Return the [x, y] coordinate for the center point of the cell that contains the specified text.  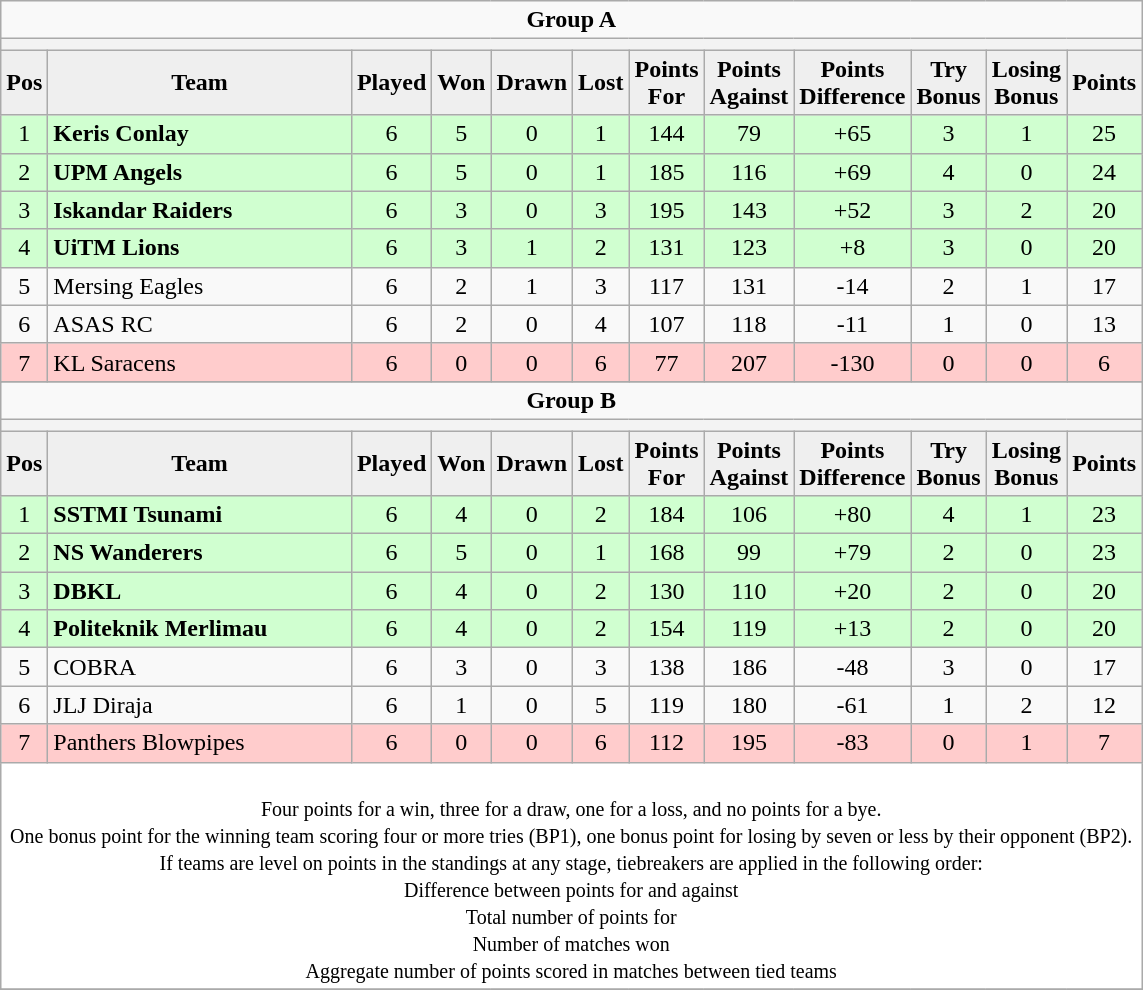
Iskandar Raiders [200, 210]
79 [749, 134]
154 [666, 629]
COBRA [200, 667]
+65 [852, 134]
+69 [852, 172]
Politeknik Merlimau [200, 629]
168 [666, 553]
KL Saracens [200, 362]
25 [1104, 134]
106 [749, 515]
207 [749, 362]
JLJ Diraja [200, 705]
UiTM Lions [200, 248]
Panthers Blowpipes [200, 743]
144 [666, 134]
99 [749, 553]
180 [749, 705]
13 [1104, 324]
+8 [852, 248]
143 [749, 210]
Keris Conlay [200, 134]
-130 [852, 362]
Group A [572, 20]
138 [666, 667]
110 [749, 591]
117 [666, 286]
24 [1104, 172]
112 [666, 743]
77 [666, 362]
123 [749, 248]
-48 [852, 667]
UPM Angels [200, 172]
+13 [852, 629]
118 [749, 324]
186 [749, 667]
DBKL [200, 591]
+20 [852, 591]
Mersing Eagles [200, 286]
-83 [852, 743]
-14 [852, 286]
185 [666, 172]
130 [666, 591]
184 [666, 515]
+52 [852, 210]
SSTMI Tsunami [200, 515]
+79 [852, 553]
-11 [852, 324]
Group B [572, 400]
+80 [852, 515]
116 [749, 172]
ASAS RC [200, 324]
-61 [852, 705]
NS Wanderers [200, 553]
107 [666, 324]
12 [1104, 705]
